Scan for the cell matching the given text and deliver its (X, Y) coordinate at center. 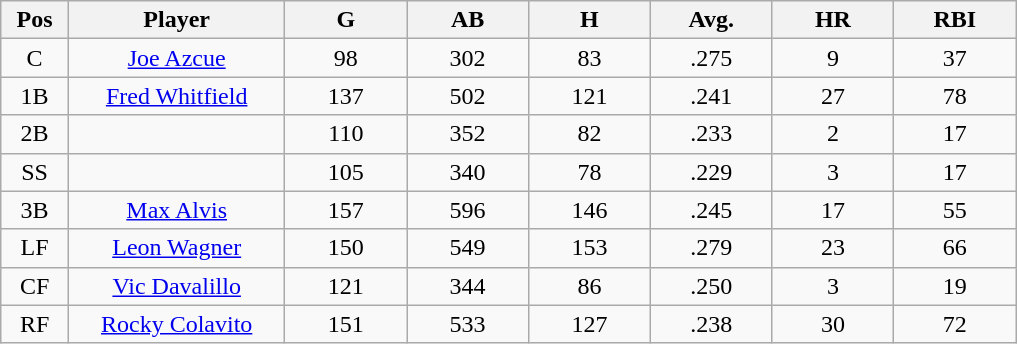
CF (35, 286)
146 (589, 210)
3B (35, 210)
502 (468, 96)
.279 (711, 248)
105 (346, 172)
86 (589, 286)
Avg. (711, 20)
137 (346, 96)
Fred Whitfield (176, 96)
.250 (711, 286)
.275 (711, 58)
153 (589, 248)
G (346, 20)
.241 (711, 96)
533 (468, 324)
23 (833, 248)
98 (346, 58)
30 (833, 324)
340 (468, 172)
C (35, 58)
HR (833, 20)
Vic Davalillo (176, 286)
.238 (711, 324)
352 (468, 134)
H (589, 20)
.245 (711, 210)
83 (589, 58)
19 (955, 286)
127 (589, 324)
Leon Wagner (176, 248)
RF (35, 324)
AB (468, 20)
9 (833, 58)
RBI (955, 20)
55 (955, 210)
344 (468, 286)
SS (35, 172)
Max Alvis (176, 210)
151 (346, 324)
Joe Azcue (176, 58)
LF (35, 248)
302 (468, 58)
82 (589, 134)
110 (346, 134)
2B (35, 134)
Pos (35, 20)
157 (346, 210)
66 (955, 248)
Rocky Colavito (176, 324)
.233 (711, 134)
72 (955, 324)
.229 (711, 172)
37 (955, 58)
2 (833, 134)
1B (35, 96)
Player (176, 20)
150 (346, 248)
596 (468, 210)
549 (468, 248)
27 (833, 96)
